From the cell containing the given text, extract its center point as [X, Y] coordinate. 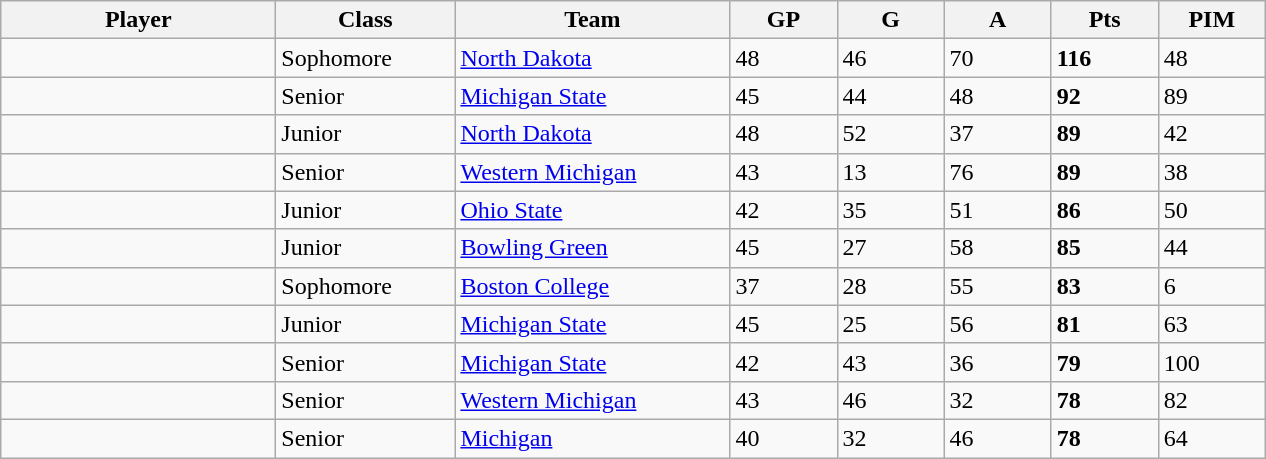
Bowling Green [592, 248]
116 [1104, 58]
27 [890, 248]
Player [138, 20]
86 [1104, 210]
13 [890, 172]
36 [998, 362]
52 [890, 134]
82 [1212, 400]
79 [1104, 362]
25 [890, 324]
85 [1104, 248]
64 [1212, 438]
81 [1104, 324]
83 [1104, 286]
76 [998, 172]
28 [890, 286]
63 [1212, 324]
PIM [1212, 20]
100 [1212, 362]
Class [366, 20]
70 [998, 58]
92 [1104, 96]
38 [1212, 172]
35 [890, 210]
A [998, 20]
56 [998, 324]
Michigan [592, 438]
50 [1212, 210]
51 [998, 210]
40 [784, 438]
58 [998, 248]
GP [784, 20]
6 [1212, 286]
Boston College [592, 286]
55 [998, 286]
G [890, 20]
Pts [1104, 20]
Ohio State [592, 210]
Team [592, 20]
